Return (x, y) of the center of cell containing provided text 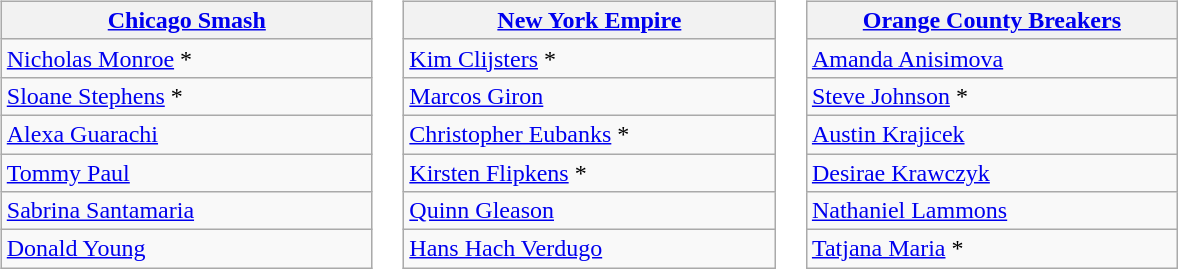
Kirsten Flipkens * (590, 173)
New York Empire (590, 20)
Alexa Guarachi (186, 134)
Amanda Anisimova (992, 58)
Desirae Krawczyk (992, 173)
Tommy Paul (186, 173)
Nathaniel Lammons (992, 211)
Hans Hach Verdugo (590, 249)
Tatjana Maria * (992, 249)
Donald Young (186, 249)
Sloane Stephens * (186, 96)
Sabrina Santamaria (186, 211)
Nicholas Monroe * (186, 58)
Kim Clijsters * (590, 58)
Christopher Eubanks * (590, 134)
Austin Krajicek (992, 134)
Quinn Gleason (590, 211)
Marcos Giron (590, 96)
Orange County Breakers (992, 20)
Chicago Smash (186, 20)
Steve Johnson * (992, 96)
